Output the [X, Y] coordinate of the center of the cell containing the given text.  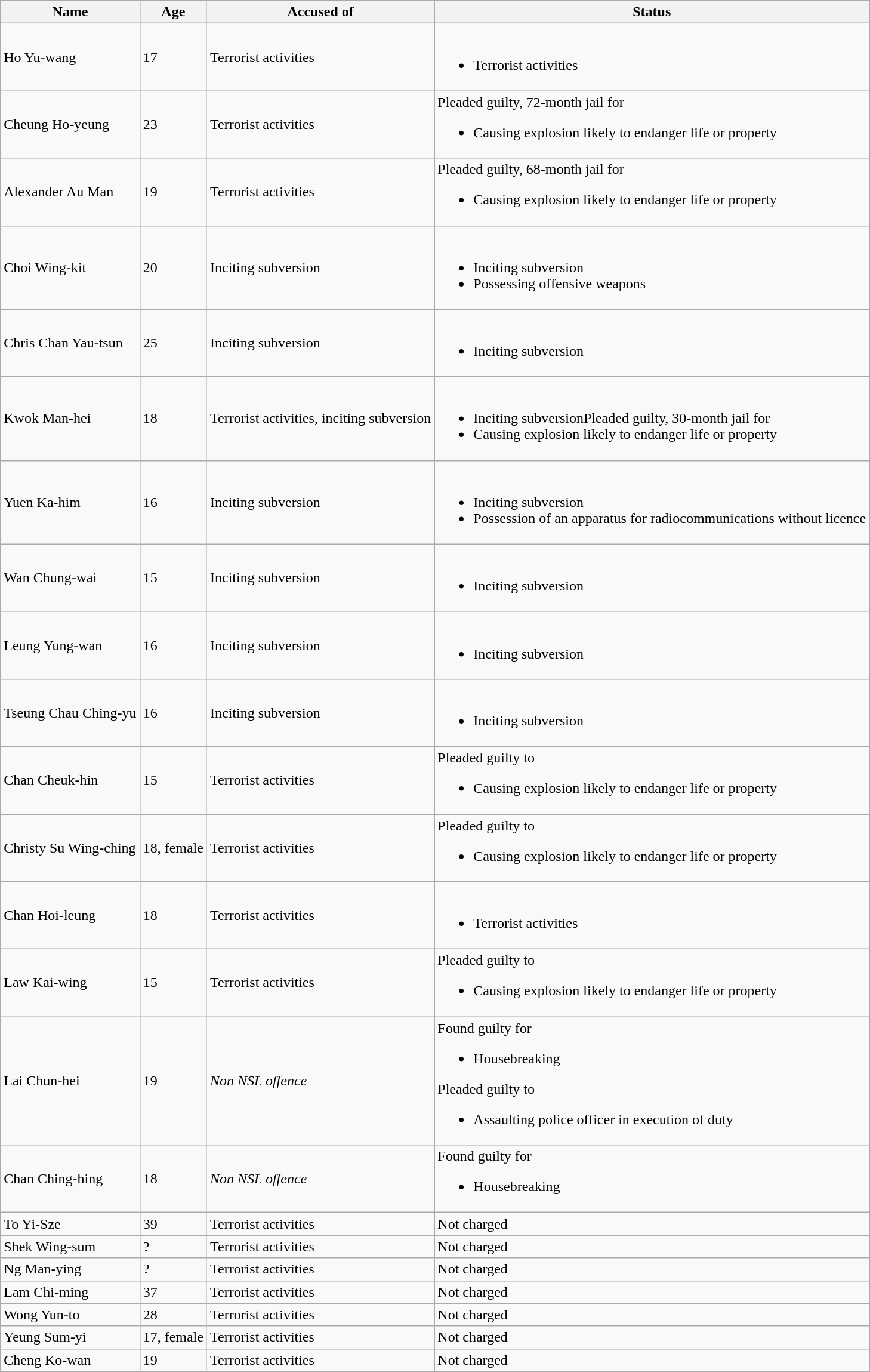
Yuen Ka-him [70, 502]
17, female [173, 1337]
Wan Chung-wai [70, 578]
Status [652, 12]
37 [173, 1292]
Pleaded guilty, 72-month jail forCausing explosion likely to endanger life or property [652, 124]
Yeung Sum-yi [70, 1337]
Pleaded guilty, 68-month jail forCausing explosion likely to endanger life or property [652, 192]
Shek Wing-sum [70, 1247]
Chris Chan Yau-tsun [70, 343]
Lam Chi-ming [70, 1292]
Tseung Chau Ching-yu [70, 713]
39 [173, 1224]
Leung Yung-wan [70, 645]
Alexander Au Man [70, 192]
Chan Cheuk-hin [70, 780]
Found guilty forHousebreaking [652, 1179]
Choi Wing-kit [70, 267]
Name [70, 12]
20 [173, 267]
Lai Chun-hei [70, 1081]
Found guilty forHousebreakingPleaded guilty toAssaulting police officer in execution of duty [652, 1081]
Chan Hoi-leung [70, 916]
Inciting subversionPossession of an apparatus for radiocommunications without licence [652, 502]
Accused of [320, 12]
Christy Su Wing-ching [70, 848]
28 [173, 1315]
Ng Man-ying [70, 1269]
Chan Ching-hing [70, 1179]
To Yi-Sze [70, 1224]
Ho Yu-wang [70, 57]
Wong Yun-to [70, 1315]
Age [173, 12]
23 [173, 124]
Law Kai-wing [70, 983]
Inciting subversionPleaded guilty, 30-month jail forCausing explosion likely to endanger life or property [652, 419]
25 [173, 343]
18, female [173, 848]
Cheng Ko-wan [70, 1360]
17 [173, 57]
Terrorist activities, inciting subversion [320, 419]
Kwok Man-hei [70, 419]
Cheung Ho-yeung [70, 124]
Inciting subversionPossessing offensive weapons [652, 267]
